Return [x, y] of the center of cell containing provided text 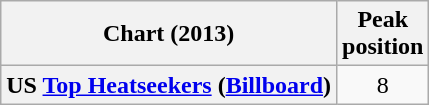
Peak position [383, 34]
8 [383, 85]
US Top Heatseekers (Billboard) [169, 85]
Chart (2013) [169, 34]
